Scan for the cell matching the given text and deliver its [x, y] coordinate at center. 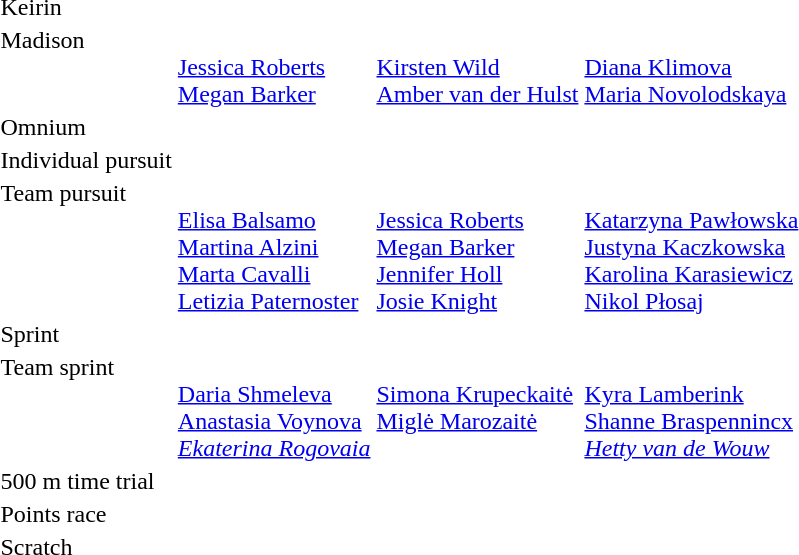
Kirsten WildAmber van der Hulst [478, 67]
Simona KrupeckaitėMiglė Marozaitė [478, 408]
Jessica RobertsMegan BarkerJennifer HollJosie Knight [478, 247]
Jessica RobertsMegan Barker [274, 67]
Daria ShmelevaAnastasia VoynovaEkaterina Rogovaia [274, 408]
Elisa BalsamoMartina AlziniMarta CavalliLetizia Paternoster [274, 247]
